Detect which cell encompasses the target text, then output its (x, y) center coordinate. 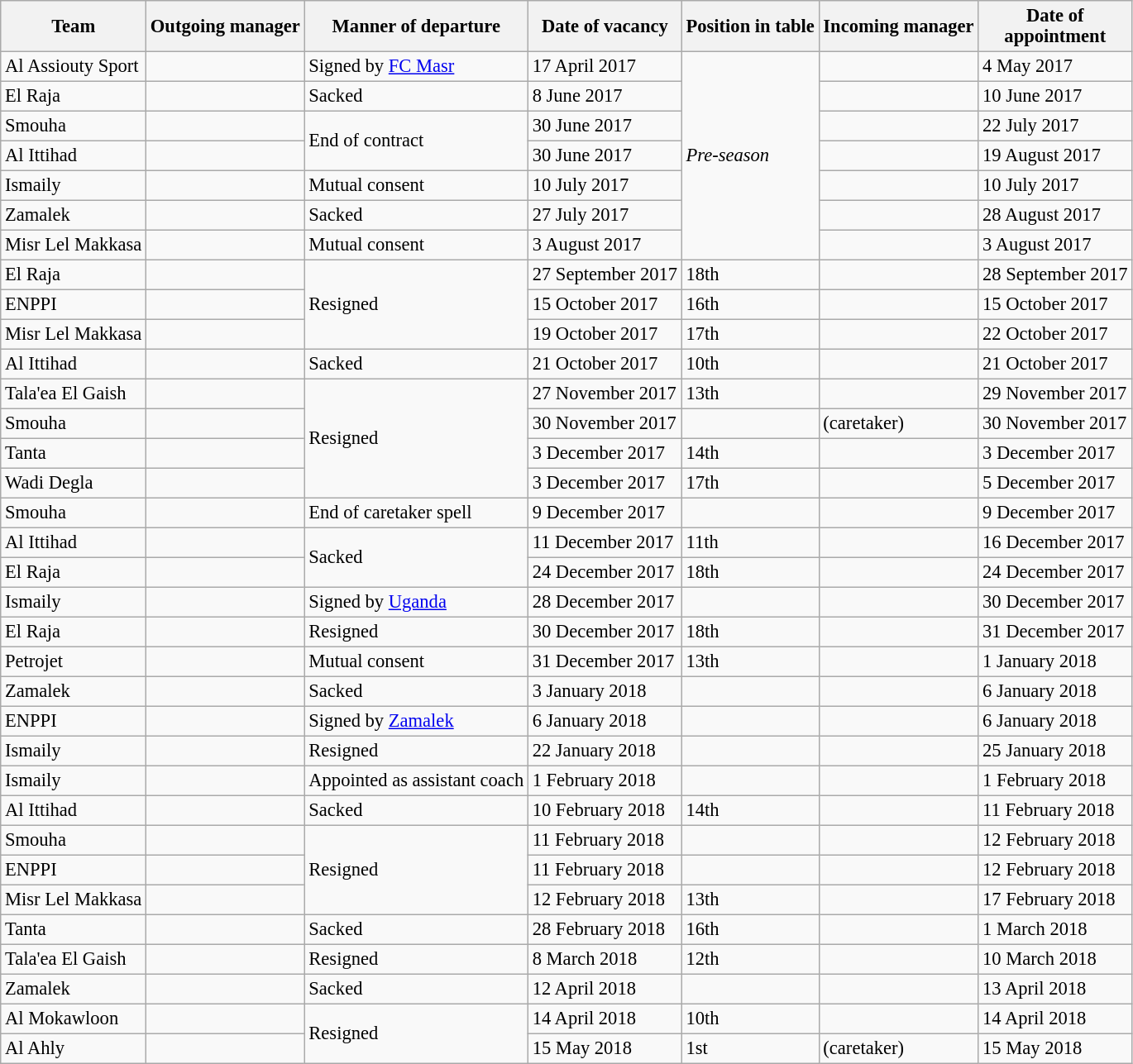
12th (750, 959)
19 August 2017 (1055, 155)
Team (74, 26)
5 December 2017 (1055, 483)
1st (750, 1048)
11 December 2017 (605, 542)
8 March 2018 (605, 959)
28 February 2018 (605, 929)
29 November 2017 (1055, 394)
8 June 2017 (605, 96)
11th (750, 542)
Petrojet (74, 661)
17 April 2017 (605, 66)
Appointed as assistant coach (416, 780)
End of caretaker spell (416, 513)
Signed by Zamalek (416, 721)
17 February 2018 (1055, 899)
16 December 2017 (1055, 542)
Al Assiouty Sport (74, 66)
12 April 2018 (605, 989)
27 September 2017 (605, 274)
Al Mokawloon (74, 1019)
22 January 2018 (605, 751)
4 May 2017 (1055, 66)
10 March 2018 (1055, 959)
Position in table (750, 26)
10 February 2018 (605, 810)
22 October 2017 (1055, 334)
Signed by FC Masr (416, 66)
Incoming manager (898, 26)
22 July 2017 (1055, 126)
Pre-season (750, 155)
Manner of departure (416, 26)
1 January 2018 (1055, 661)
28 December 2017 (605, 602)
27 July 2017 (605, 215)
25 January 2018 (1055, 751)
10 June 2017 (1055, 96)
27 November 2017 (605, 394)
19 October 2017 (605, 334)
13 April 2018 (1055, 989)
End of contract (416, 141)
Wadi Degla (74, 483)
Signed by Uganda (416, 602)
Date ofappointment (1055, 26)
Outgoing manager (226, 26)
Al Ahly (74, 1048)
Date of vacancy (605, 26)
3 January 2018 (605, 691)
28 September 2017 (1055, 274)
1 March 2018 (1055, 929)
28 August 2017 (1055, 215)
